Scan for the cell matching the given text and deliver its (X, Y) coordinate at center. 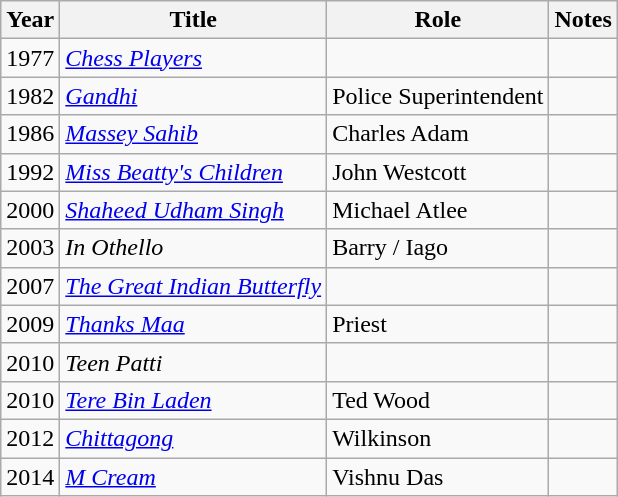
John Westcott (438, 172)
1982 (30, 96)
1986 (30, 134)
Ted Wood (438, 400)
Wilkinson (438, 438)
2003 (30, 248)
Chittagong (194, 438)
1977 (30, 58)
Priest (438, 324)
Chess Players (194, 58)
Massey Sahib (194, 134)
2014 (30, 477)
Vishnu Das (438, 477)
In Othello (194, 248)
1992 (30, 172)
Michael Atlee (438, 210)
M Cream (194, 477)
Notes (583, 20)
Police Superintendent (438, 96)
Role (438, 20)
Teen Patti (194, 362)
Title (194, 20)
Year (30, 20)
Charles Adam (438, 134)
The Great Indian Butterfly (194, 286)
Barry / Iago (438, 248)
Thanks Maa (194, 324)
2007 (30, 286)
2012 (30, 438)
2009 (30, 324)
Tere Bin Laden (194, 400)
2000 (30, 210)
Shaheed Udham Singh (194, 210)
Miss Beatty's Children (194, 172)
Gandhi (194, 96)
